For the text-containing cell, return its midpoint in (x, y) coordinate format. 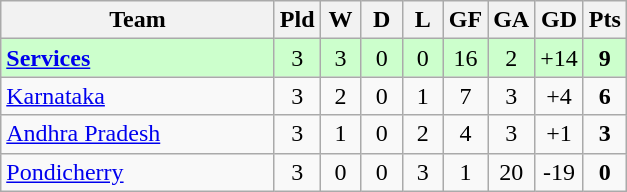
-19 (560, 172)
GF (465, 20)
Pondicherry (138, 172)
Andhra Pradesh (138, 134)
16 (465, 58)
+1 (560, 134)
6 (604, 96)
D (382, 20)
9 (604, 58)
+4 (560, 96)
L (422, 20)
4 (465, 134)
GA (512, 20)
GD (560, 20)
Services (138, 58)
Karnataka (138, 96)
+14 (560, 58)
Pts (604, 20)
Pld (297, 20)
Team (138, 20)
7 (465, 96)
20 (512, 172)
W (340, 20)
